Determine the [x, y] coordinate at the center of the cell enclosing the given text.  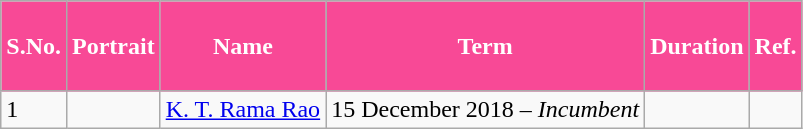
Term [486, 46]
1 [34, 110]
Ref. [776, 46]
S.No. [34, 46]
Portrait [113, 46]
Duration [697, 46]
15 December 2018 – Incumbent [486, 110]
K. T. Rama Rao [242, 110]
Name [242, 46]
